Find where the given text appears and provide that cell's center as (x, y) coordinate. 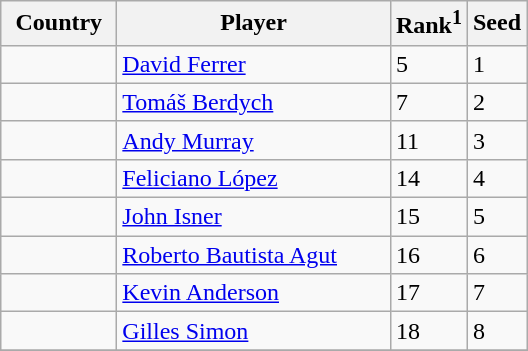
Tomáš Berdych (254, 102)
3 (496, 140)
16 (428, 255)
David Ferrer (254, 64)
6 (496, 255)
Player (254, 24)
Seed (496, 24)
Roberto Bautista Agut (254, 255)
Country (59, 24)
Andy Murray (254, 140)
14 (428, 178)
17 (428, 293)
Rank1 (428, 24)
Gilles Simon (254, 331)
15 (428, 217)
1 (496, 64)
2 (496, 102)
Kevin Anderson (254, 293)
John Isner (254, 217)
4 (496, 178)
11 (428, 140)
Feliciano López (254, 178)
18 (428, 331)
8 (496, 331)
